For the text-containing cell, return its midpoint in (x, y) coordinate format. 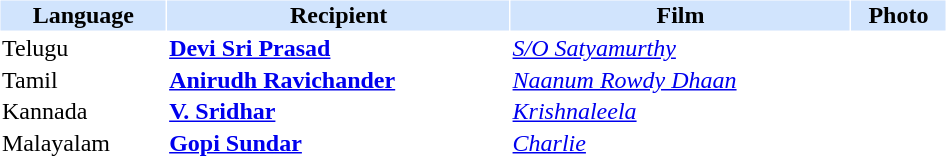
S/O Satyamurthy (680, 49)
Language (83, 15)
Krishnaleela (680, 111)
Anirudh Ravichander (339, 80)
Film (680, 15)
Devi Sri Prasad (339, 49)
Photo (898, 15)
Recipient (339, 15)
Telugu (83, 49)
Kannada (83, 111)
Naanum Rowdy Dhaan (680, 80)
Tamil (83, 80)
V. Sridhar (339, 111)
